Capture the cell that displays the provided text and extract its (x, y) central coordinate. 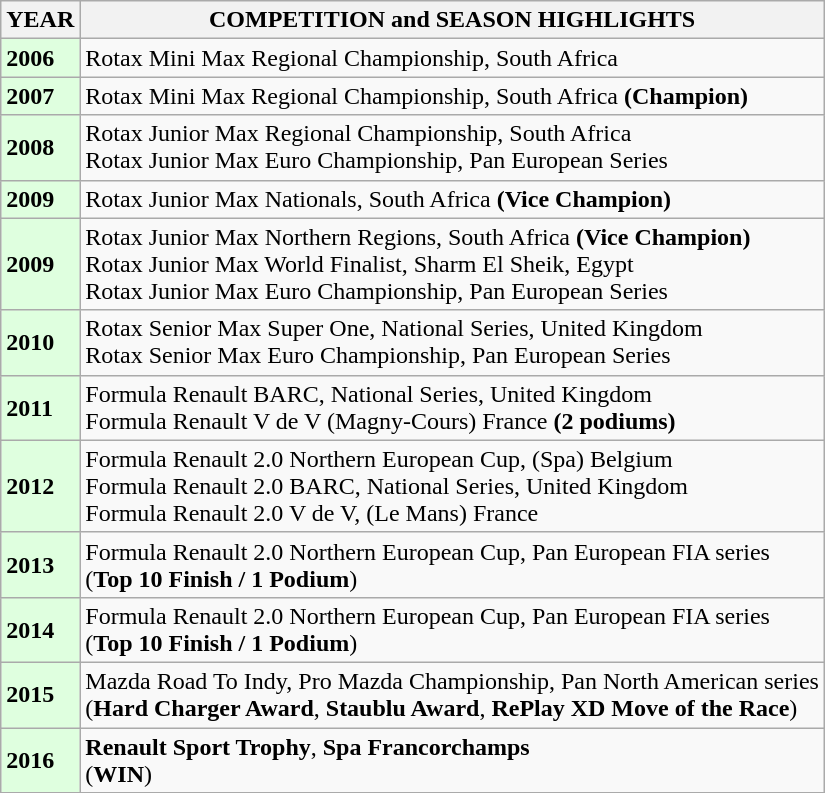
Rotax Mini Max Regional Championship, South Africa (452, 58)
2012 (40, 486)
Rotax Junior Max Nationals, South Africa (Vice Champion) (452, 199)
Formula Renault BARC, National Series, United KingdomFormula Renault V de V (Magny-Cours) France (2 podiums) (452, 408)
COMPETITION and SEASON HIGHLIGHTS (452, 20)
2008 (40, 148)
2013 (40, 564)
Renault Sport Trophy, Spa Francorchamps(WIN) (452, 760)
2006 (40, 58)
Mazda Road To Indy, Pro Mazda Championship, Pan North American series(Hard Charger Award, Staublu Award, RePlay XD Move of the Race) (452, 694)
2014 (40, 630)
Rotax Senior Max Super One, National Series, United KingdomRotax Senior Max Euro Championship, Pan European Series (452, 342)
2007 (40, 96)
2011 (40, 408)
YEAR (40, 20)
2016 (40, 760)
Rotax Junior Max Regional Championship, South AfricaRotax Junior Max Euro Championship, Pan European Series (452, 148)
2010 (40, 342)
Rotax Mini Max Regional Championship, South Africa (Champion) (452, 96)
2015 (40, 694)
